From the cell containing the given text, extract its center point as [X, Y] coordinate. 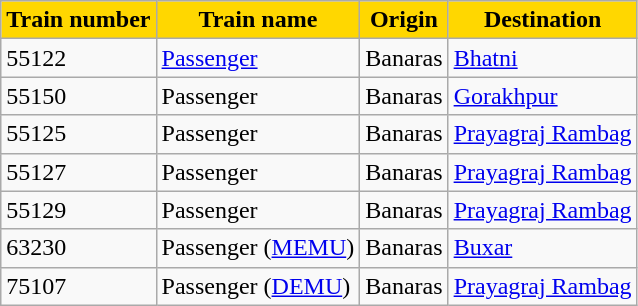
Passenger (DEMU) [258, 286]
Gorakhpur [542, 96]
Bhatni [542, 58]
55129 [78, 210]
Passenger (MEMU) [258, 248]
Train name [258, 20]
55122 [78, 58]
55150 [78, 96]
Train number [78, 20]
63230 [78, 248]
Origin [404, 20]
Buxar [542, 248]
55125 [78, 134]
55127 [78, 172]
75107 [78, 286]
Destination [542, 20]
